From the cell containing the given text, extract its center point as (x, y) coordinate. 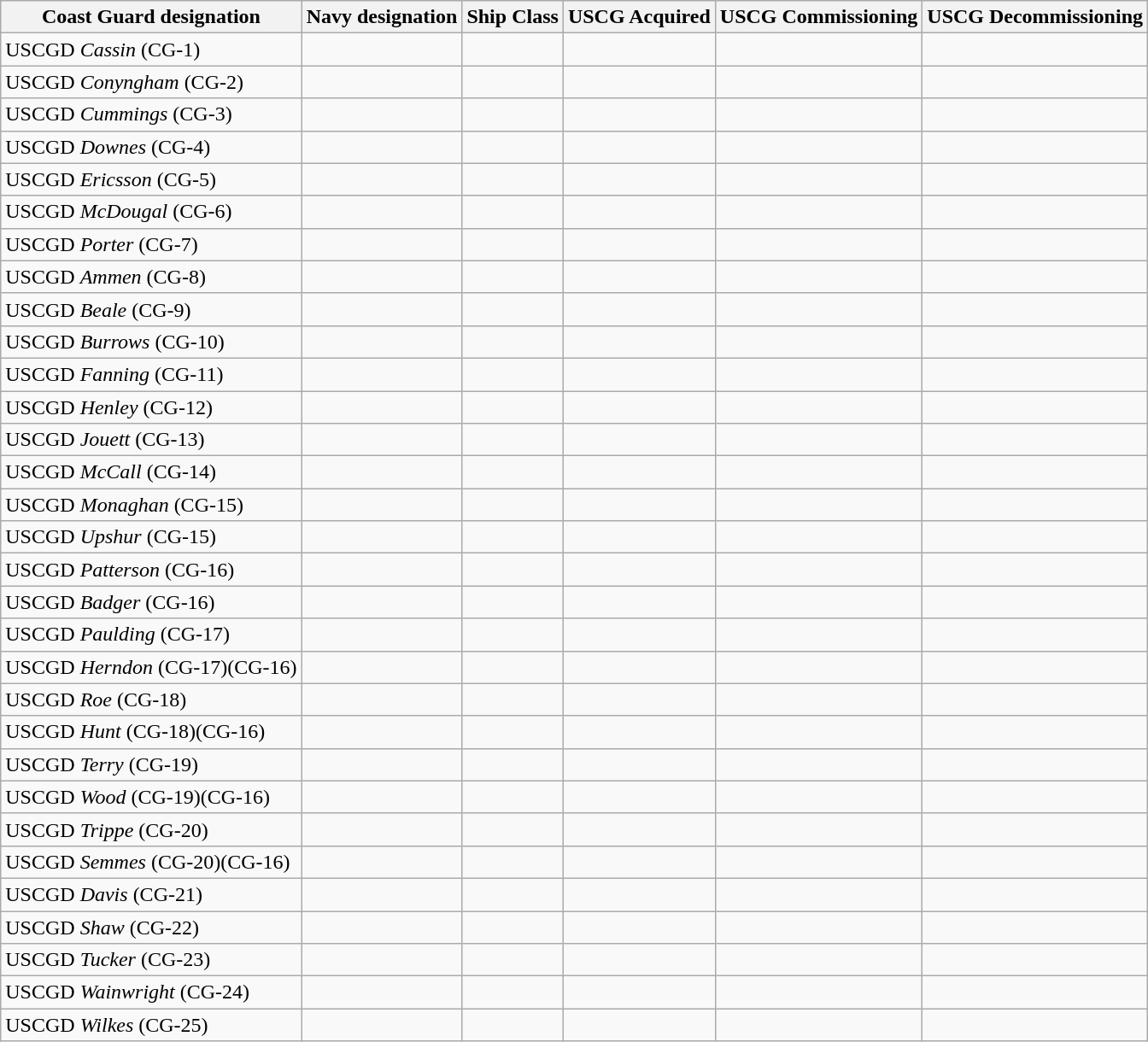
USCGD Upshur (CG-15) (151, 537)
USCGD Conyngham (CG-2) (151, 82)
USCGD Tucker (CG-23) (151, 960)
USCGD Cassin (CG-1) (151, 50)
USCGD Paulding (CG-17) (151, 635)
USCGD Shaw (CG-22) (151, 927)
USCGD Herndon (CG-17)(CG-16) (151, 667)
USCGD Ammen (CG-8) (151, 277)
USCGD Davis (CG-21) (151, 894)
USCGD Jouett (CG-13) (151, 440)
USCGD Ericsson (CG-5) (151, 179)
USCGD Henley (CG-12) (151, 407)
USCG Acquired (639, 17)
USCGD Badger (CG-16) (151, 602)
USCGD Hunt (CG-18)(CG-16) (151, 732)
USCGD Wainwright (CG-24) (151, 992)
USCGD Semmes (CG-20)(CG-16) (151, 862)
USCGD Fanning (CG-11) (151, 374)
USCG Decommissioning (1035, 17)
USCGD Downes (CG-4) (151, 147)
USCGD McCall (CG-14) (151, 472)
Coast Guard designation (151, 17)
USCG Commissioning (818, 17)
USCGD Cummings (CG-3) (151, 114)
USCGD Terry (CG-19) (151, 764)
Navy designation (382, 17)
USCGD Porter (CG-7) (151, 244)
USCGD Roe (CG-18) (151, 700)
USCGD McDougal (CG-6) (151, 212)
USCGD Beale (CG-9) (151, 309)
USCGD Burrows (CG-10) (151, 342)
USCGD Monaghan (CG-15) (151, 505)
USCGD Wood (CG-19)(CG-16) (151, 797)
USCGD Trippe (CG-20) (151, 829)
USCGD Wilkes (CG-25) (151, 1025)
Ship Class (512, 17)
USCGD Patterson (CG-16) (151, 570)
